Detect which cell encompasses the target text, then output its [X, Y] center coordinate. 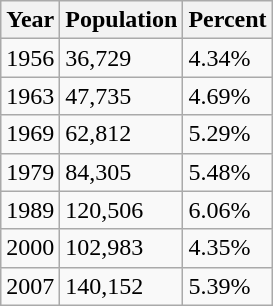
1979 [30, 172]
6.06% [228, 210]
5.48% [228, 172]
5.39% [228, 286]
2000 [30, 248]
5.29% [228, 134]
140,152 [122, 286]
Population [122, 20]
1956 [30, 58]
Percent [228, 20]
1969 [30, 134]
2007 [30, 286]
1989 [30, 210]
36,729 [122, 58]
84,305 [122, 172]
4.69% [228, 96]
Year [30, 20]
1963 [30, 96]
4.34% [228, 58]
4.35% [228, 248]
120,506 [122, 210]
47,735 [122, 96]
62,812 [122, 134]
102,983 [122, 248]
